Locate the cell with the specified text and output its [X, Y] center coordinate. 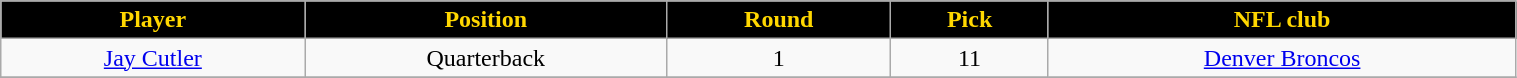
Position [486, 20]
NFL club [1282, 20]
Quarterback [486, 58]
Jay Cutler [153, 58]
Player [153, 20]
11 [970, 58]
Round [779, 20]
Denver Broncos [1282, 58]
1 [779, 58]
Pick [970, 20]
